Extract the (x, y) coordinate from the center of the cell holding the provided text.  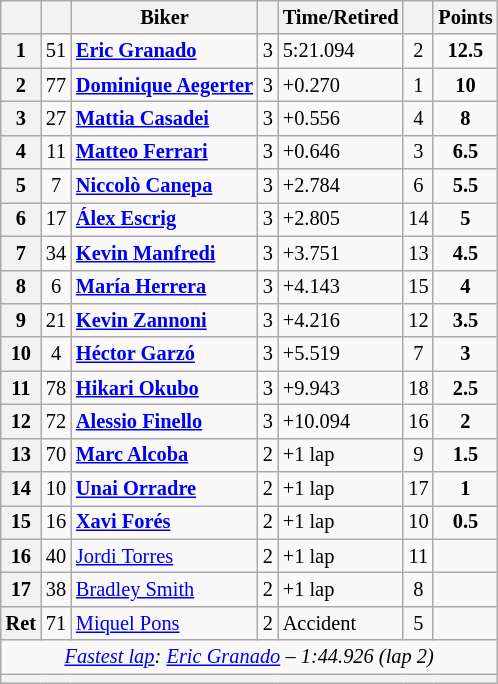
4.5 (465, 253)
72 (56, 421)
Eric Granado (164, 51)
3.5 (465, 320)
21 (56, 320)
40 (56, 556)
Alessio Finello (164, 421)
+4.143 (341, 287)
+4.216 (341, 320)
+2.805 (341, 219)
Kevin Manfredi (164, 253)
Accident (341, 623)
Marc Alcoba (164, 455)
+10.094 (341, 421)
Time/Retired (341, 17)
78 (56, 388)
+5.519 (341, 354)
+3.751 (341, 253)
Points (465, 17)
María Herrera (164, 287)
18 (418, 388)
70 (56, 455)
5.5 (465, 186)
+0.556 (341, 118)
Ret (21, 623)
+2.784 (341, 186)
Xavi Forés (164, 522)
Niccolò Canepa (164, 186)
Álex Escrig (164, 219)
+9.943 (341, 388)
38 (56, 589)
Hikari Okubo (164, 388)
0.5 (465, 522)
Kevin Zannoni (164, 320)
51 (56, 51)
1.5 (465, 455)
Jordi Torres (164, 556)
Matteo Ferrari (164, 152)
Dominique Aegerter (164, 85)
6.5 (465, 152)
71 (56, 623)
2.5 (465, 388)
Héctor Garzó (164, 354)
Unai Orradre (164, 489)
Biker (164, 17)
Miquel Pons (164, 623)
+0.646 (341, 152)
+0.270 (341, 85)
77 (56, 85)
5:21.094 (341, 51)
12.5 (465, 51)
Fastest lap: Eric Granado – 1:44.926 (lap 2) (250, 657)
27 (56, 118)
Bradley Smith (164, 589)
Mattia Casadei (164, 118)
34 (56, 253)
